Find where the given text appears and provide that cell's center as (x, y) coordinate. 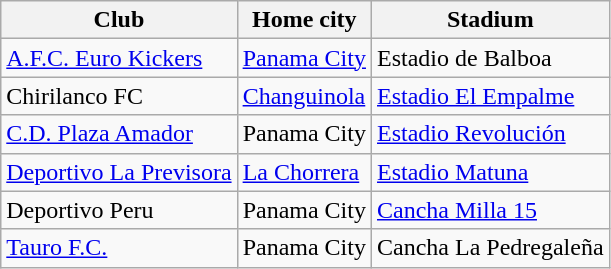
Club (119, 20)
Chirilanco FC (119, 96)
Cancha Milla 15 (490, 210)
Estadio Matuna (490, 172)
Deportivo La Previsora (119, 172)
Tauro F.C. (119, 248)
Home city (304, 20)
Estadio El Empalme (490, 96)
Cancha La Pedregaleña (490, 248)
Stadium (490, 20)
Estadio Revolución (490, 134)
La Chorrera (304, 172)
Deportivo Peru (119, 210)
Changuinola (304, 96)
Estadio de Balboa (490, 58)
C.D. Plaza Amador (119, 134)
A.F.C. Euro Kickers (119, 58)
